From the cell containing the given text, extract its center point as (x, y) coordinate. 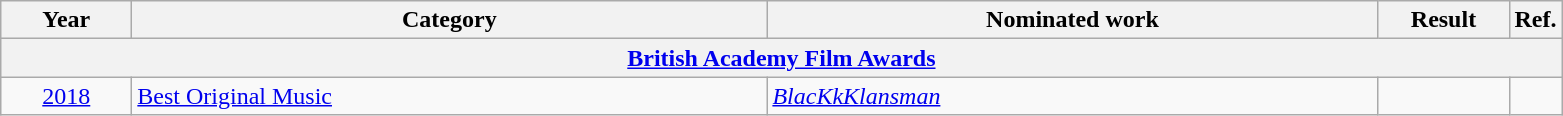
British Academy Film Awards (782, 58)
Category (450, 20)
Year (66, 20)
Ref. (1536, 20)
2018 (66, 96)
Nominated work (1072, 20)
BlacKkKlansman (1072, 96)
Result (1444, 20)
Best Original Music (450, 96)
